Return [x, y] of the center of cell containing provided text 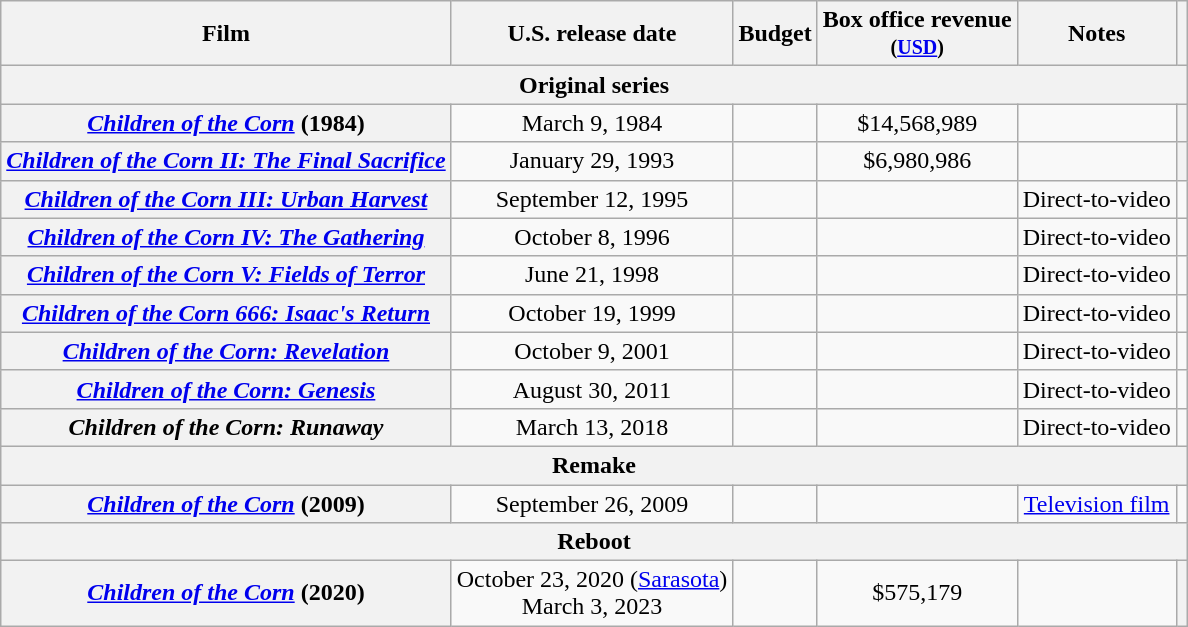
October 19, 1999 [592, 313]
Children of the Corn 666: Isaac's Return [226, 313]
Children of the Corn II: The Final Sacrifice [226, 161]
March 9, 1984 [592, 123]
October 23, 2020 (Sarasota)March 3, 2023 [592, 594]
June 21, 1998 [592, 275]
Children of the Corn IV: The Gathering [226, 237]
Children of the Corn: Runaway [226, 427]
August 30, 2011 [592, 389]
$575,179 [917, 594]
Children of the Corn (1984) [226, 123]
September 12, 1995 [592, 199]
Reboot [594, 542]
Television film [1096, 503]
Box office revenue(USD) [917, 34]
Children of the Corn: Revelation [226, 351]
$6,980,986 [917, 161]
Notes [1096, 34]
Children of the Corn (2009) [226, 503]
Budget [775, 34]
Children of the Corn (2020) [226, 594]
Film [226, 34]
Original series [594, 85]
U.S. release date [592, 34]
January 29, 1993 [592, 161]
September 26, 2009 [592, 503]
Children of the Corn V: Fields of Terror [226, 275]
October 8, 1996 [592, 237]
Children of the Corn: Genesis [226, 389]
Remake [594, 465]
$14,568,989 [917, 123]
Children of the Corn III: Urban Harvest [226, 199]
March 13, 2018 [592, 427]
October 9, 2001 [592, 351]
